Detect which cell encompasses the target text, then output its [x, y] center coordinate. 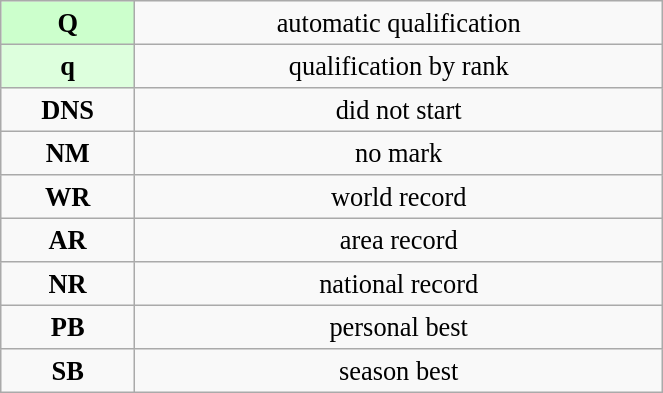
q [68, 66]
WR [68, 197]
national record [399, 284]
PB [68, 327]
Q [68, 22]
no mark [399, 153]
NM [68, 153]
AR [68, 240]
world record [399, 197]
personal best [399, 327]
automatic qualification [399, 22]
area record [399, 240]
did not start [399, 109]
qualification by rank [399, 66]
NR [68, 284]
DNS [68, 109]
SB [68, 371]
season best [399, 371]
